Identify which cell holds the provided text, then report its [x, y] central coordinate. 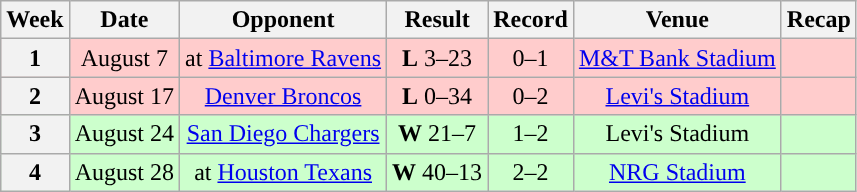
1 [35, 58]
Date [124, 20]
2 [35, 96]
0–1 [531, 58]
1–2 [531, 134]
Record [531, 20]
Denver Broncos [284, 96]
Opponent [284, 20]
at Houston Texans [284, 172]
L 0–34 [438, 96]
3 [35, 134]
at Baltimore Ravens [284, 58]
L 3–23 [438, 58]
Week [35, 20]
August 28 [124, 172]
San Diego Chargers [284, 134]
August 17 [124, 96]
W 21–7 [438, 134]
NRG Stadium [677, 172]
M&T Bank Stadium [677, 58]
Recap [818, 20]
W 40–13 [438, 172]
August 24 [124, 134]
4 [35, 172]
0–2 [531, 96]
Result [438, 20]
2–2 [531, 172]
Venue [677, 20]
August 7 [124, 58]
